Detect which cell encompasses the target text, then output its (x, y) center coordinate. 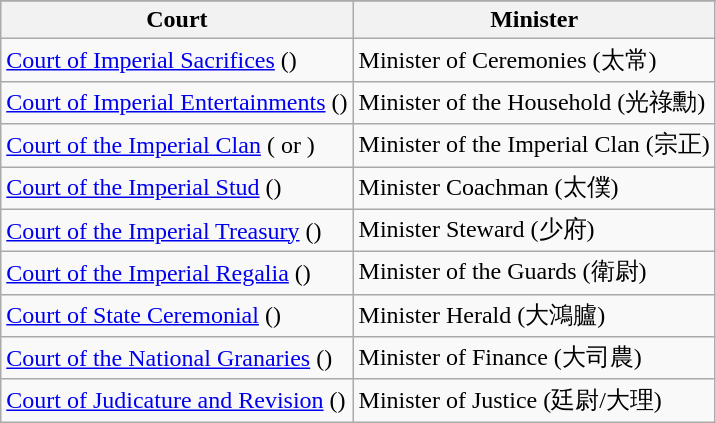
Court of the Imperial Clan ( or ) (177, 146)
Minister Coachman (太僕) (534, 188)
Minister of the Household (光祿勳) (534, 102)
Minister of Justice (廷尉/大理) (534, 400)
Minister of the Imperial Clan (宗正) (534, 146)
Minister of the Guards (衛尉) (534, 274)
Court of the Imperial Treasury () (177, 230)
Court of the Imperial Stud () (177, 188)
Court of the Imperial Regalia () (177, 274)
Minister Steward (少府) (534, 230)
Minister Herald (大鴻臚) (534, 316)
Minister of Ceremonies (太常) (534, 60)
Court (177, 20)
Court of Judicature and Revision () (177, 400)
Court of the National Granaries () (177, 358)
Minister (534, 20)
Court of Imperial Entertainments () (177, 102)
Court of State Ceremonial () (177, 316)
Court of Imperial Sacrifices () (177, 60)
Minister of Finance (大司農) (534, 358)
